Provide the [X, Y] coordinate of the cell's center where the given text is located.  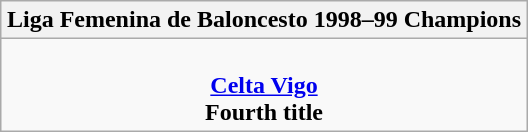
Celta Vigo Fourth title [264, 85]
Liga Femenina de Baloncesto 1998–99 Champions [264, 20]
